Scan for the cell matching the given text and deliver its [X, Y] coordinate at center. 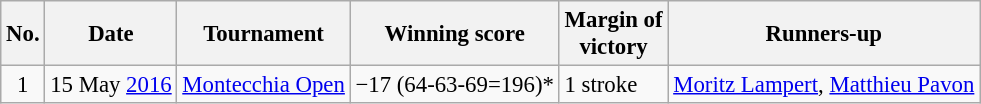
1 stroke [614, 85]
Montecchia Open [264, 85]
Winning score [454, 34]
15 May 2016 [111, 85]
−17 (64-63-69=196)* [454, 85]
Runners-up [824, 34]
Margin ofvictory [614, 34]
No. [23, 34]
Tournament [264, 34]
Date [111, 34]
Moritz Lampert, Matthieu Pavon [824, 85]
1 [23, 85]
